Return (x, y) of the center of cell containing provided text 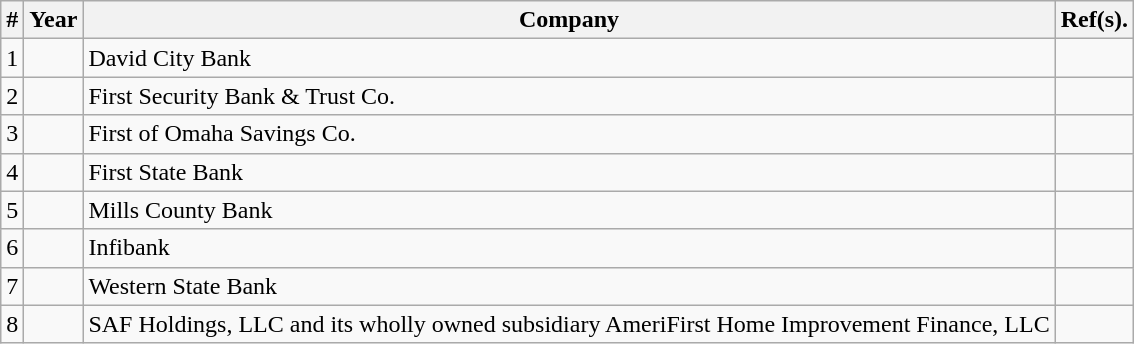
5 (12, 210)
Year (54, 20)
First of Omaha Savings Co. (569, 134)
Mills County Bank (569, 210)
Company (569, 20)
# (12, 20)
Western State Bank (569, 286)
4 (12, 172)
David City Bank (569, 58)
2 (12, 96)
SAF Holdings, LLC and its wholly owned subsidiary AmeriFirst Home Improvement Finance, LLC (569, 324)
First State Bank (569, 172)
6 (12, 248)
First Security Bank & Trust Co. (569, 96)
1 (12, 58)
3 (12, 134)
Ref(s). (1094, 20)
7 (12, 286)
8 (12, 324)
Infibank (569, 248)
